Provide the [X, Y] coordinate of the cell's center where the given text is located.  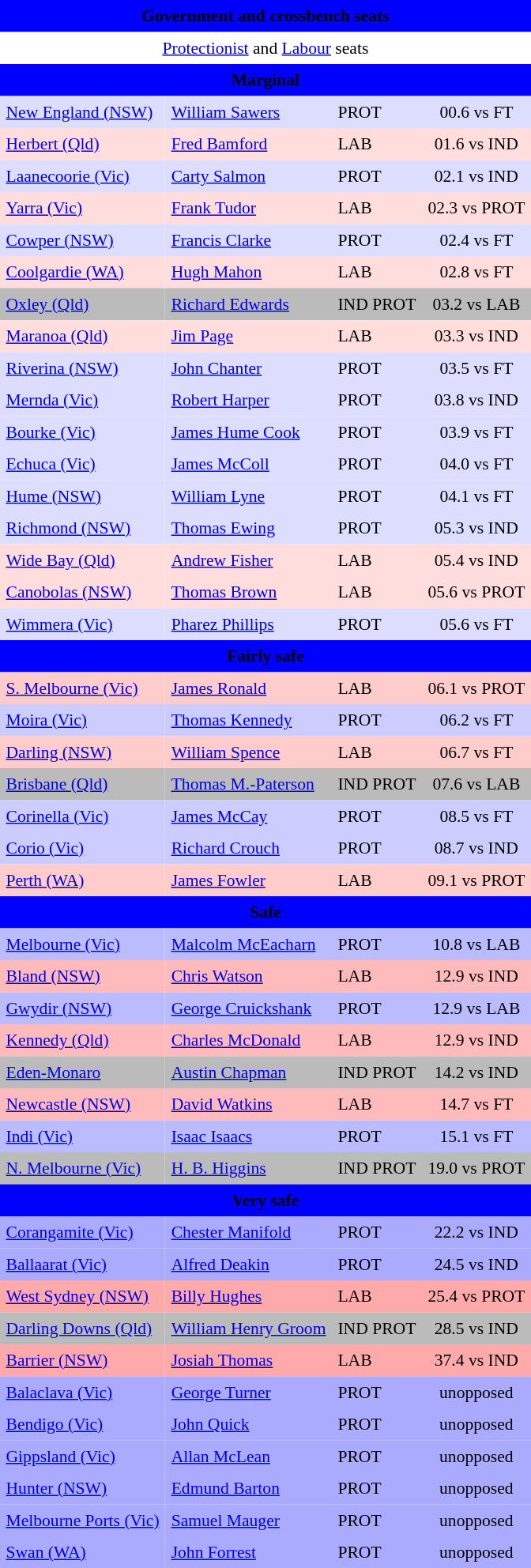
06.1 vs PROT [476, 688]
Wimmera (Vic) [82, 624]
Protectionist and Labour seats [265, 47]
02.4 vs FT [476, 239]
Wide Bay (Qld) [82, 560]
Very safe [265, 1200]
22.2 vs IND [476, 1232]
William Henry Groom [248, 1328]
Barrier (NSW) [82, 1360]
Indi (Vic) [82, 1136]
02.1 vs IND [476, 175]
06.7 vs FT [476, 752]
Kennedy (Qld) [82, 1040]
02.3 vs PROT [476, 208]
04.0 vs FT [476, 464]
Echuca (Vic) [82, 464]
Carty Salmon [248, 175]
Newcastle (NSW) [82, 1104]
Corinella (Vic) [82, 816]
Bourke (Vic) [82, 432]
07.6 vs LAB [476, 784]
Riverina (NSW) [82, 367]
Fairly safe [265, 656]
Richard Crouch [248, 848]
05.6 vs FT [476, 624]
04.1 vs FT [476, 496]
William Lyne [248, 496]
Robert Harper [248, 400]
03.3 vs IND [476, 336]
05.3 vs IND [476, 528]
Melbourne (Vic) [82, 944]
William Sawers [248, 111]
Gwydir (NSW) [82, 1008]
12.9 vs LAB [476, 1008]
Yarra (Vic) [82, 208]
Edmund Barton [248, 1488]
Richmond (NSW) [82, 528]
14.2 vs IND [476, 1072]
02.8 vs FT [476, 272]
Swan (WA) [82, 1552]
Corio (Vic) [82, 848]
15.1 vs FT [476, 1136]
Cowper (NSW) [82, 239]
03.5 vs FT [476, 367]
Canobolas (NSW) [82, 592]
George Cruickshank [248, 1008]
James Fowler [248, 880]
Mernda (Vic) [82, 400]
New England (NSW) [82, 111]
00.6 vs FT [476, 111]
Thomas M.-Paterson [248, 784]
24.5 vs IND [476, 1264]
Chris Watson [248, 976]
Ballaarat (Vic) [82, 1264]
Isaac Isaacs [248, 1136]
Frank Tudor [248, 208]
John Forrest [248, 1552]
Hugh Mahon [248, 272]
Balaclava (Vic) [82, 1392]
14.7 vs FT [476, 1104]
James McCay [248, 816]
Government and crossbench seats [265, 16]
Pharez Phillips [248, 624]
Perth (WA) [82, 880]
Richard Edwards [248, 303]
Gippsland (Vic) [82, 1456]
N. Melbourne (Vic) [82, 1168]
05.6 vs PROT [476, 592]
Bland (NSW) [82, 976]
Fred Bamford [248, 144]
David Watkins [248, 1104]
Hume (NSW) [82, 496]
Chester Manifold [248, 1232]
James McColl [248, 464]
Malcolm McEacharn [248, 944]
Andrew Fisher [248, 560]
Samuel Mauger [248, 1520]
08.7 vs IND [476, 848]
Austin Chapman [248, 1072]
Moira (Vic) [82, 720]
William Spence [248, 752]
Hunter (NSW) [82, 1488]
Maranoa (Qld) [82, 336]
Bendigo (Vic) [82, 1424]
03.2 vs LAB [476, 303]
25.4 vs PROT [476, 1296]
George Turner [248, 1392]
Melbourne Ports (Vic) [82, 1520]
Charles McDonald [248, 1040]
Laanecoorie (Vic) [82, 175]
03.9 vs FT [476, 432]
Thomas Ewing [248, 528]
19.0 vs PROT [476, 1168]
Allan McLean [248, 1456]
Jim Page [248, 336]
S. Melbourne (Vic) [82, 688]
James Ronald [248, 688]
Alfred Deakin [248, 1264]
01.6 vs IND [476, 144]
05.4 vs IND [476, 560]
Corangamite (Vic) [82, 1232]
03.8 vs IND [476, 400]
John Quick [248, 1424]
Coolgardie (WA) [82, 272]
Francis Clarke [248, 239]
Darling Downs (Qld) [82, 1328]
Eden-Monaro [82, 1072]
28.5 vs IND [476, 1328]
Oxley (Qld) [82, 303]
Brisbane (Qld) [82, 784]
West Sydney (NSW) [82, 1296]
Darling (NSW) [82, 752]
10.8 vs LAB [476, 944]
Safe [265, 912]
Marginal [265, 80]
Billy Hughes [248, 1296]
37.4 vs IND [476, 1360]
Josiah Thomas [248, 1360]
06.2 vs FT [476, 720]
H. B. Higgins [248, 1168]
John Chanter [248, 367]
09.1 vs PROT [476, 880]
08.5 vs FT [476, 816]
James Hume Cook [248, 432]
Thomas Kennedy [248, 720]
Thomas Brown [248, 592]
Herbert (Qld) [82, 144]
